Capture the cell that displays the provided text and extract its [x, y] central coordinate. 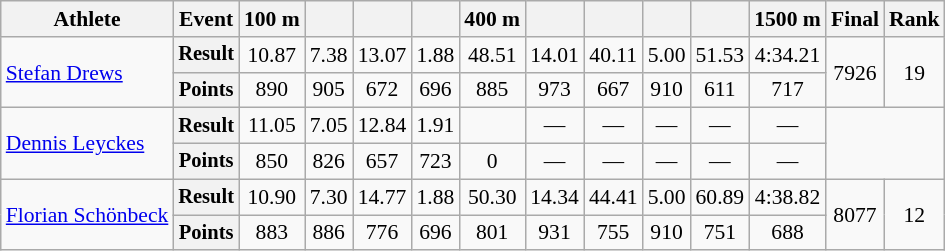
7926 [855, 72]
14.77 [382, 197]
Final [855, 19]
44.41 [614, 197]
7.38 [329, 55]
400 m [492, 19]
4:34.21 [788, 55]
751 [720, 233]
Rank [914, 19]
19 [914, 72]
100 m [272, 19]
890 [272, 90]
886 [329, 233]
Florian Schönbeck [88, 214]
657 [382, 162]
51.53 [720, 55]
826 [329, 162]
40.11 [614, 55]
13.07 [382, 55]
60.89 [720, 197]
12 [914, 214]
688 [788, 233]
11.05 [272, 126]
723 [435, 162]
973 [554, 90]
8077 [855, 214]
Athlete [88, 19]
755 [614, 233]
12.84 [382, 126]
672 [382, 90]
1.91 [435, 126]
4:38.82 [788, 197]
7.30 [329, 197]
1500 m [788, 19]
Stefan Drews [88, 72]
14.34 [554, 197]
776 [382, 233]
50.30 [492, 197]
7.05 [329, 126]
905 [329, 90]
801 [492, 233]
611 [720, 90]
850 [272, 162]
931 [554, 233]
48.51 [492, 55]
0 [492, 162]
Dennis Leyckes [88, 144]
14.01 [554, 55]
885 [492, 90]
10.87 [272, 55]
667 [614, 90]
717 [788, 90]
Event [206, 19]
10.90 [272, 197]
883 [272, 233]
